Determine the (X, Y) coordinate at the center of the cell enclosing the given text.  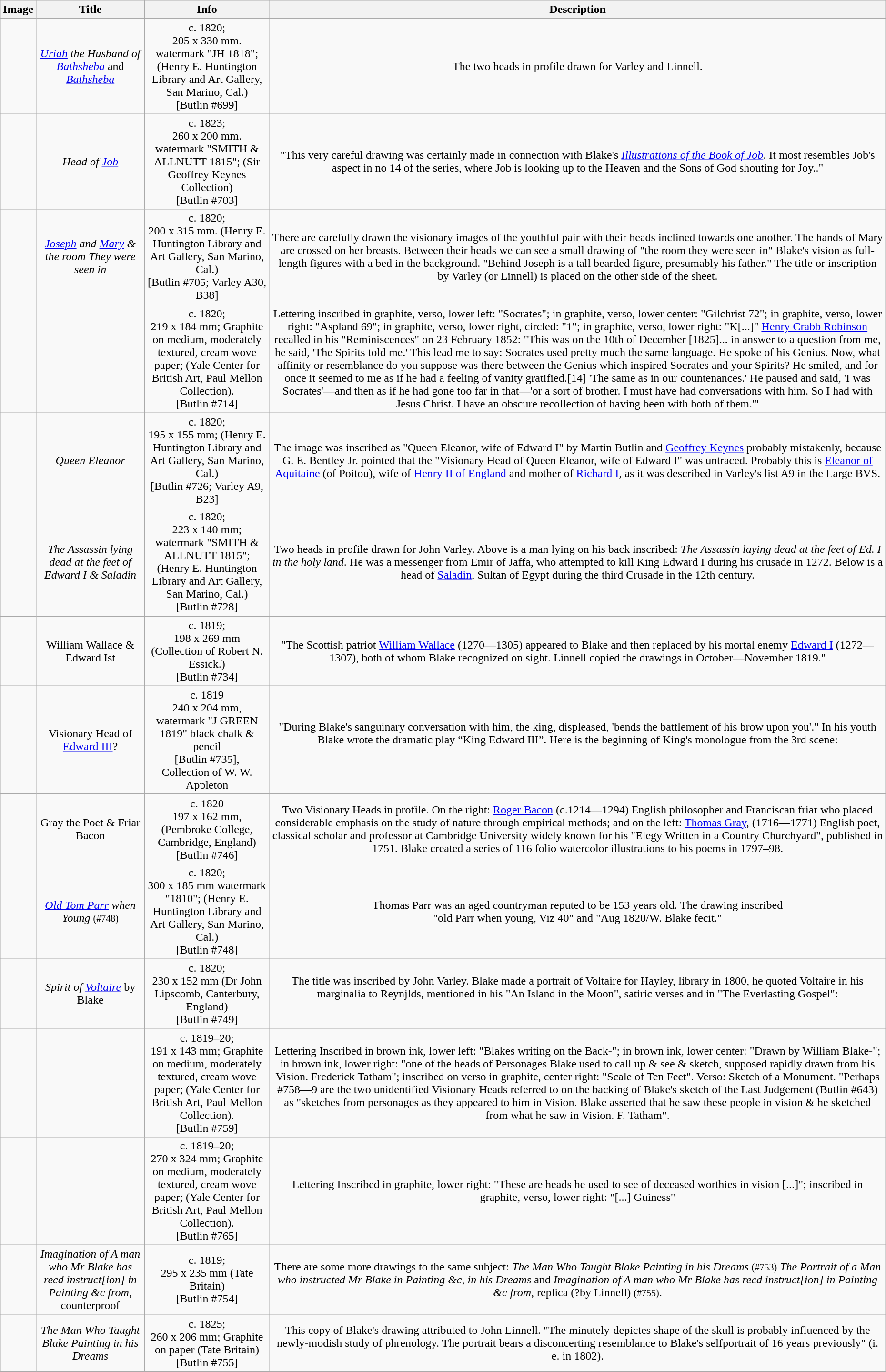
Title (91, 10)
Description (578, 10)
Spirit of Voltaire by Blake (91, 994)
Image (18, 10)
c. 1820; 223 x 140 mm; watermark "SMITH & ALLNUTT 1815"; (Henry E. Huntington Library and Art Gallery, San Marino, Cal.) [Butlin #728] (207, 562)
William Wallace & Edward Ist (91, 651)
Info (207, 10)
The Man Who Taught Blake Painting in his Dreams (91, 1343)
Queen Eleanor (91, 460)
c. 1819 240 x 204 mm, watermark "J GREEN 1819" black chalk & pencil [Butlin #735], Collection of W. W. Appleton (207, 740)
Visionary Head of Edward III? (91, 740)
The Assassin lying dead at the feet of Edward I & Saladin (91, 562)
Joseph and Mary & the room They were seen in (91, 257)
c. 1820; 200 x 315 mm. (Henry E. Huntington Library and Art Gallery, San Marino, Cal.) [Butlin #705; Varley A30, B38] (207, 257)
Imagination of A man who Mr Blake has recd instruct[ion] in Painting &c from, counterproof (91, 1280)
c. 1820 197 x 162 mm, (Pembroke College, Cambridge, England) [Butlin #746] (207, 829)
c. 1823; 260 x 200 mm. watermark "SMITH & ALLNUTT 1815"; (Sir Geoffrey Keynes Collection) [Butlin #703] (207, 162)
c. 1819; 198 x 269 mm (Collection of Robert N. Essick.) [Butlin #734] (207, 651)
c. 1819; 295 x 235 mm (Tate Britain) [Butlin #754] (207, 1280)
c. 1820; 300 x 185 mm watermark "1810"; (Henry E. Huntington Library and Art Gallery, San Marino, Cal.) [Butlin #748] (207, 911)
c. 1820; 205 x 330 mm. watermark "JH 1818"; (Henry E. Huntington Library and Art Gallery, San Marino, Cal.) [Butlin #699] (207, 66)
c. 1820; 230 x 152 mm (Dr John Lipscomb, Canterbury, England) [Butlin #749] (207, 994)
Uriah the Husband of Bathsheba and Bathsheba (91, 66)
c. 1820; 195 x 155 mm; (Henry E. Huntington Library and Art Gallery, San Marino, Cal.) [Butlin #726; Varley A9, B23] (207, 460)
Gray the Poet & Friar Bacon (91, 829)
Thomas Parr was an aged countryman reputed to be 153 years old. The drawing inscribed"old Parr when young, Viz 40" and "Aug 1820/W. Blake fecit." (578, 911)
Old Tom Parr when Young (#748) (91, 911)
c. 1825; 260 x 206 mm; Graphite on paper (Tate Britain) [Butlin #755] (207, 1343)
The two heads in profile drawn for Varley and Linnell. (578, 66)
Head of Job (91, 162)
